For the text-containing cell, return its midpoint in [X, Y] coordinate format. 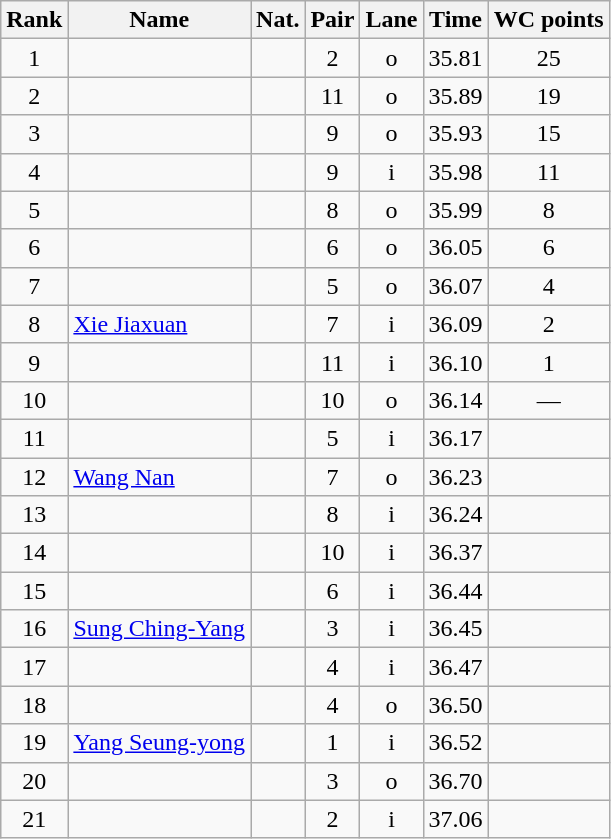
35.99 [456, 210]
Name [160, 20]
36.47 [456, 667]
35.98 [456, 172]
14 [34, 553]
17 [34, 667]
36.09 [456, 324]
36.70 [456, 781]
36.50 [456, 705]
WC points [548, 20]
12 [34, 477]
35.89 [456, 96]
21 [34, 819]
36.45 [456, 629]
Yang Seung-yong [160, 743]
36.23 [456, 477]
36.05 [456, 248]
36.14 [456, 400]
— [548, 400]
Wang Nan [160, 477]
16 [34, 629]
35.93 [456, 134]
35.81 [456, 58]
37.06 [456, 819]
Time [456, 20]
36.10 [456, 362]
20 [34, 781]
Rank [34, 20]
Pair [332, 20]
Lane [392, 20]
25 [548, 58]
18 [34, 705]
Sung Ching-Yang [160, 629]
36.37 [456, 553]
13 [34, 515]
36.07 [456, 286]
Xie Jiaxuan [160, 324]
Nat. [278, 20]
36.24 [456, 515]
36.52 [456, 743]
36.44 [456, 591]
36.17 [456, 438]
